Detect which cell encompasses the target text, then output its (x, y) center coordinate. 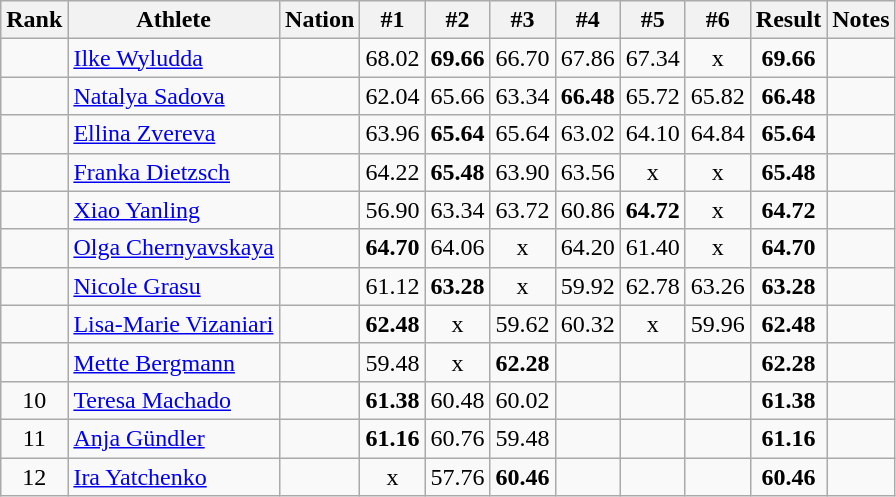
59.96 (718, 324)
61.40 (652, 248)
Teresa Machado (174, 400)
Nicole Grasu (174, 286)
60.02 (522, 400)
64.06 (458, 248)
Anja Gündler (174, 438)
63.26 (718, 286)
Franka Dietzsch (174, 172)
65.66 (458, 96)
Ira Yatchenko (174, 477)
60.76 (458, 438)
11 (34, 438)
68.02 (392, 58)
#1 (392, 20)
Nation (320, 20)
Xiao Yanling (174, 210)
Mette Bergmann (174, 362)
Lisa-Marie Vizaniari (174, 324)
62.04 (392, 96)
Rank (34, 20)
60.48 (458, 400)
63.02 (588, 134)
67.86 (588, 58)
63.56 (588, 172)
63.90 (522, 172)
61.12 (392, 286)
57.76 (458, 477)
Notes (861, 20)
60.86 (588, 210)
66.70 (522, 58)
56.90 (392, 210)
64.22 (392, 172)
64.10 (652, 134)
#2 (458, 20)
Ilke Wyludda (174, 58)
63.72 (522, 210)
59.92 (588, 286)
#3 (522, 20)
#6 (718, 20)
59.62 (522, 324)
#5 (652, 20)
60.32 (588, 324)
64.20 (588, 248)
Natalya Sadova (174, 96)
67.34 (652, 58)
#4 (588, 20)
Result (788, 20)
62.78 (652, 286)
Athlete (174, 20)
10 (34, 400)
Ellina Zvereva (174, 134)
12 (34, 477)
64.84 (718, 134)
63.96 (392, 134)
Olga Chernyavskaya (174, 248)
65.72 (652, 96)
65.82 (718, 96)
